Find where the given text appears and provide that cell's center as (X, Y) coordinate. 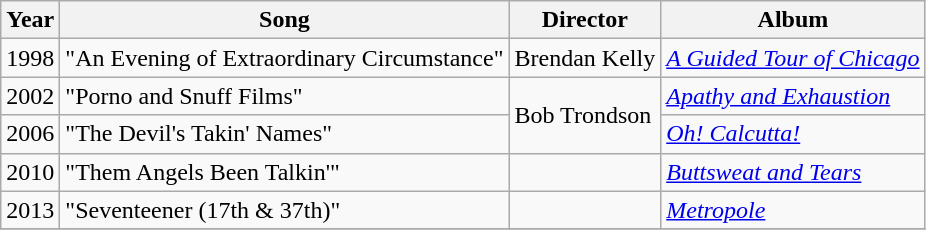
Song (284, 20)
2006 (30, 134)
Brendan Kelly (585, 58)
Oh! Calcutta! (793, 134)
1998 (30, 58)
Album (793, 20)
"Seventeener (17th & 37th)" (284, 210)
Buttsweat and Tears (793, 172)
Director (585, 20)
Year (30, 20)
"Porno and Snuff Films" (284, 96)
Apathy and Exhaustion (793, 96)
A Guided Tour of Chicago (793, 58)
2010 (30, 172)
2002 (30, 96)
Bob Trondson (585, 115)
"An Evening of Extraordinary Circumstance" (284, 58)
"The Devil's Takin' Names" (284, 134)
"Them Angels Been Talkin'" (284, 172)
2013 (30, 210)
Metropole (793, 210)
